From the cell containing the given text, extract its center point as [X, Y] coordinate. 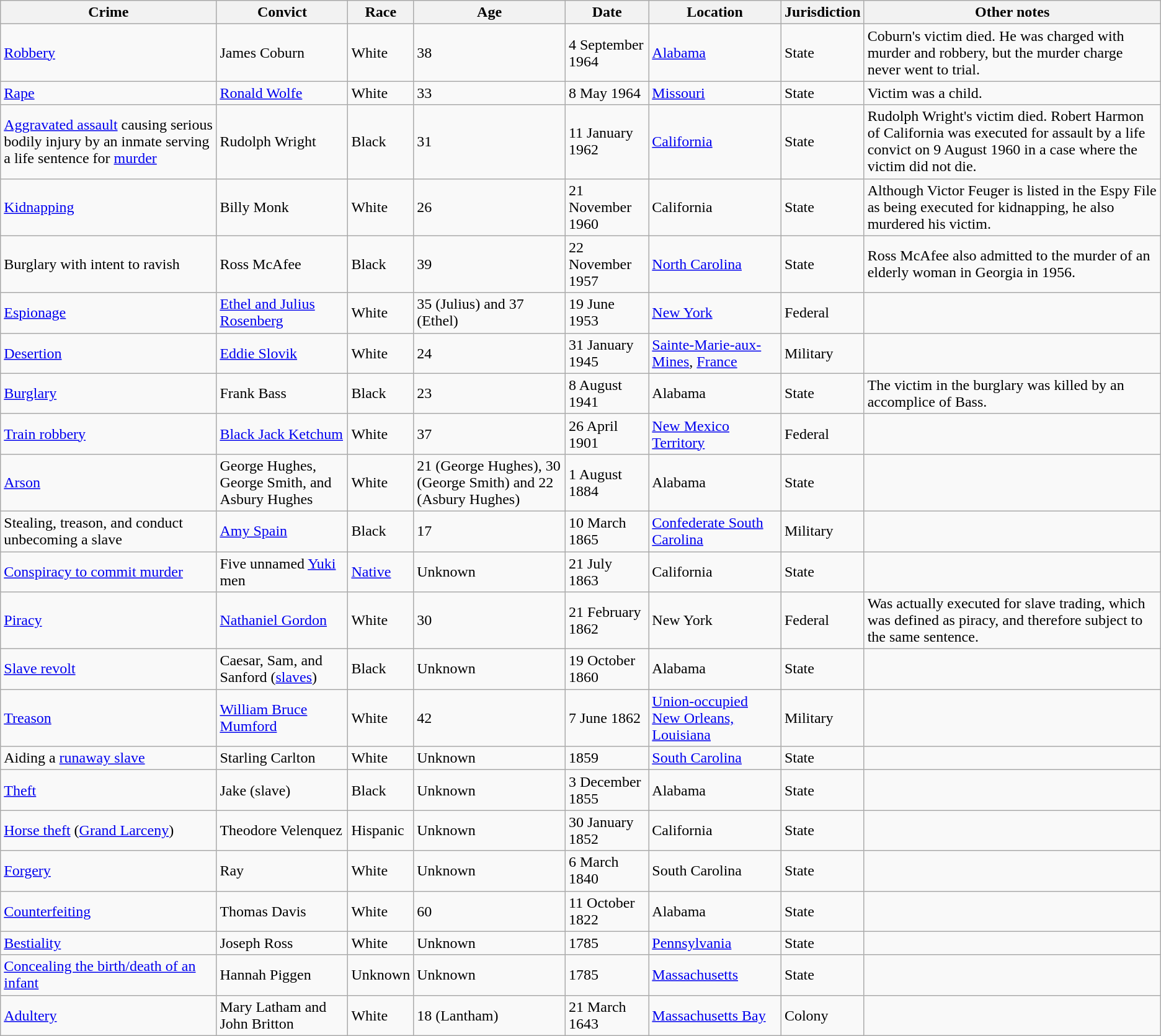
Ronald Wolfe [282, 93]
30 [490, 621]
Rudolph Wright [282, 141]
Aiding a runaway slave [109, 758]
Victim was a child. [1012, 93]
18 (Lantham) [490, 1016]
Colony [822, 1016]
21 February 1862 [607, 621]
31 January 1945 [607, 353]
Confederate South Carolina [715, 531]
1859 [607, 758]
17 [490, 531]
Ross McAfee also admitted to the murder of an elderly woman in Georgia in 1956. [1012, 264]
Massachusetts Bay [715, 1016]
4 September 1964 [607, 53]
Other notes [1012, 12]
Mary Latham and John Britton [282, 1016]
26 April 1901 [607, 434]
Age [490, 12]
Hispanic [381, 831]
31 [490, 141]
Concealing the birth/death of an infant [109, 975]
Slave revolt [109, 670]
23 [490, 393]
Eddie Slovik [282, 353]
38 [490, 53]
21 July 1863 [607, 572]
Crime [109, 12]
Jurisdiction [822, 12]
Missouri [715, 93]
Train robbery [109, 434]
21 (George Hughes), 30 (George Smith) and 22 (Asbury Hughes) [490, 482]
35 (Julius) and 37 (Ethel) [490, 312]
Was actually executed for slave trading, which was defined as piracy, and therefore subject to the same sentence. [1012, 621]
37 [490, 434]
Caesar, Sam, and Sanford (slaves) [282, 670]
24 [490, 353]
James Coburn [282, 53]
Jake (slave) [282, 790]
The victim in the burglary was killed by an accomplice of Bass. [1012, 393]
Arson [109, 482]
Black Jack Ketchum [282, 434]
Desertion [109, 353]
Ethel and Julius Rosenberg [282, 312]
George Hughes, George Smith, and Asbury Hughes [282, 482]
22 November 1957 [607, 264]
Stealing, treason, and conduct unbecoming a slave [109, 531]
60 [490, 911]
26 [490, 207]
William Bruce Mumford [282, 718]
Forgery [109, 870]
Aggravated assault causing serious bodily injury by an inmate serving a life sentence for murder [109, 141]
Pennsylvania [715, 943]
Treason [109, 718]
Conspiracy to commit murder [109, 572]
Burglary [109, 393]
Although Victor Feuger is listed in the Espy File as being executed for kidnapping, he also murdered his victim. [1012, 207]
Coburn's victim died. He was charged with murder and robbery, but the murder charge never went to trial. [1012, 53]
30 January 1852 [607, 831]
39 [490, 264]
Burglary with intent to ravish [109, 264]
Location [715, 12]
Theodore Velenquez [282, 831]
Bestiality [109, 943]
Horse theft (Grand Larceny) [109, 831]
Thomas Davis [282, 911]
33 [490, 93]
Rape [109, 93]
Adultery [109, 1016]
10 March 1865 [607, 531]
42 [490, 718]
Frank Bass [282, 393]
6 March 1840 [607, 870]
Race [381, 12]
3 December 1855 [607, 790]
8 May 1964 [607, 93]
19 June 1953 [607, 312]
11 October 1822 [607, 911]
Counterfeiting [109, 911]
19 October 1860 [607, 670]
7 June 1862 [607, 718]
Kidnapping [109, 207]
New Mexico Territory [715, 434]
Starling Carlton [282, 758]
Nathaniel Gordon [282, 621]
1 August 1884 [607, 482]
Billy Monk [282, 207]
Robbery [109, 53]
Piracy [109, 621]
11 January 1962 [607, 141]
Native [381, 572]
North Carolina [715, 264]
Ray [282, 870]
Date [607, 12]
Five unnamed Yuki men [282, 572]
Hannah Piggen [282, 975]
8 August 1941 [607, 393]
Union-occupied New Orleans, Louisiana [715, 718]
Massachusetts [715, 975]
21 March 1643 [607, 1016]
Ross McAfee [282, 264]
Amy Spain [282, 531]
Espionage [109, 312]
Convict [282, 12]
21 November 1960 [607, 207]
Sainte-Marie-aux-Mines, France [715, 353]
Theft [109, 790]
Joseph Ross [282, 943]
